Extract the (X, Y) coordinate from the center of the cell holding the provided text.  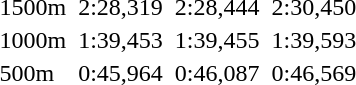
1:39,453 (121, 40)
1:39,455 (217, 40)
